Determine the [x, y] coordinate at the center of the cell enclosing the given text.  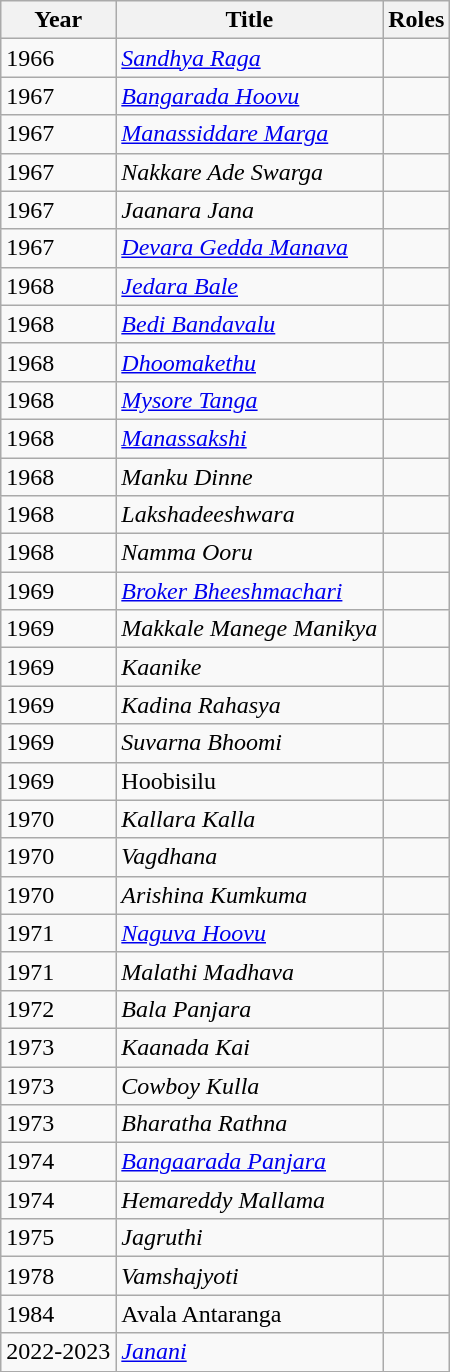
Title [250, 20]
Broker Bheeshmachari [250, 591]
Nakkare Ade Swarga [250, 172]
Bangarada Hoovu [250, 96]
Bharatha Rathna [250, 1124]
1966 [58, 58]
Arishina Kumkuma [250, 895]
Makkale Manege Manikya [250, 629]
Manku Dinne [250, 477]
Manassiddare Marga [250, 134]
Vagdhana [250, 857]
Hoobisilu [250, 781]
Jedara Bale [250, 286]
Kaanike [250, 667]
Kallara Kalla [250, 819]
Avala Antaranga [250, 1314]
Bedi Bandavalu [250, 324]
Hemareddy Mallama [250, 1200]
Malathi Madhava [250, 971]
1972 [58, 1009]
1984 [58, 1314]
Lakshadeeshwara [250, 515]
Vamshajyoti [250, 1276]
1978 [58, 1276]
Bala Panjara [250, 1009]
Jaanara Jana [250, 210]
Devara Gedda Manava [250, 248]
Mysore Tanga [250, 400]
Namma Ooru [250, 553]
Naguva Hoovu [250, 933]
Suvarna Bhoomi [250, 743]
Janani [250, 1352]
Cowboy Kulla [250, 1085]
Roles [416, 20]
Bangaarada Panjara [250, 1162]
Sandhya Raga [250, 58]
Year [58, 20]
Kaanada Kai [250, 1047]
2022-2023 [58, 1352]
Dhoomakethu [250, 362]
Kadina Rahasya [250, 705]
Manassakshi [250, 438]
Jagruthi [250, 1238]
1975 [58, 1238]
